Search for the cell housing the specified text and yield its (x, y) center coordinate. 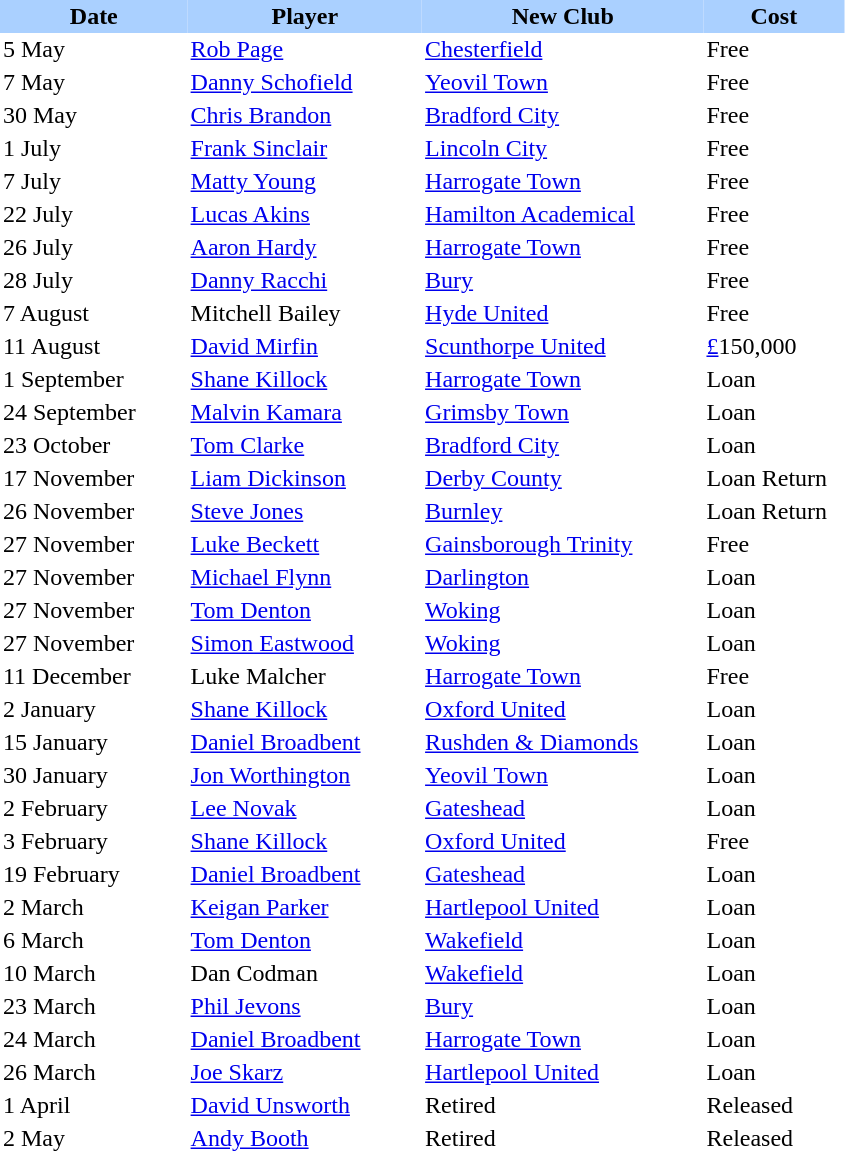
Date (94, 16)
28 July (94, 280)
Aaron Hardy (305, 248)
Dan Codman (305, 974)
22 July (94, 214)
Steve Jones (305, 512)
Matty Young (305, 182)
Malvin Kamara (305, 412)
2 March (94, 908)
Rushden & Diamonds (562, 742)
Jon Worthington (305, 776)
Simon Eastwood (305, 644)
David Mirfin (305, 346)
Joe Skarz (305, 1072)
New Club (562, 16)
Cost (774, 16)
2 February (94, 808)
Gainsborough Trinity (562, 544)
Danny Racchi (305, 280)
Lincoln City (562, 148)
Scunthorpe United (562, 346)
30 May (94, 116)
Mitchell Bailey (305, 314)
26 November (94, 512)
Grimsby Town (562, 412)
1 September (94, 380)
7 May (94, 82)
Released (774, 1106)
£150,000 (774, 346)
Rob Page (305, 50)
2 January (94, 710)
24 March (94, 1040)
Frank Sinclair (305, 148)
15 January (94, 742)
Michael Flynn (305, 578)
1 April (94, 1106)
26 July (94, 248)
Phil Jevons (305, 1006)
Liam Dickinson (305, 478)
7 July (94, 182)
Darlington (562, 578)
6 March (94, 940)
Chesterfield (562, 50)
7 August (94, 314)
Player (305, 16)
24 September (94, 412)
26 March (94, 1072)
Burnley (562, 512)
Lucas Akins (305, 214)
Luke Malcher (305, 676)
23 October (94, 446)
Tom Clarke (305, 446)
Luke Beckett (305, 544)
23 March (94, 1006)
1 July (94, 148)
Keigan Parker (305, 908)
11 August (94, 346)
David Unsworth (305, 1106)
10 March (94, 974)
30 January (94, 776)
Retired (562, 1106)
5 May (94, 50)
3 February (94, 842)
Lee Novak (305, 808)
Hamilton Academical (562, 214)
11 December (94, 676)
Hyde United (562, 314)
19 February (94, 874)
Danny Schofield (305, 82)
Chris Brandon (305, 116)
Derby County (562, 478)
17 November (94, 478)
